Pinpoint the cell where the given text exists, returning its (X, Y) midpoint coordinate. 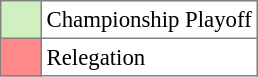
Championship Playoff (149, 20)
Relegation (149, 57)
